Identify which cell holds the provided text, then report its [X, Y] central coordinate. 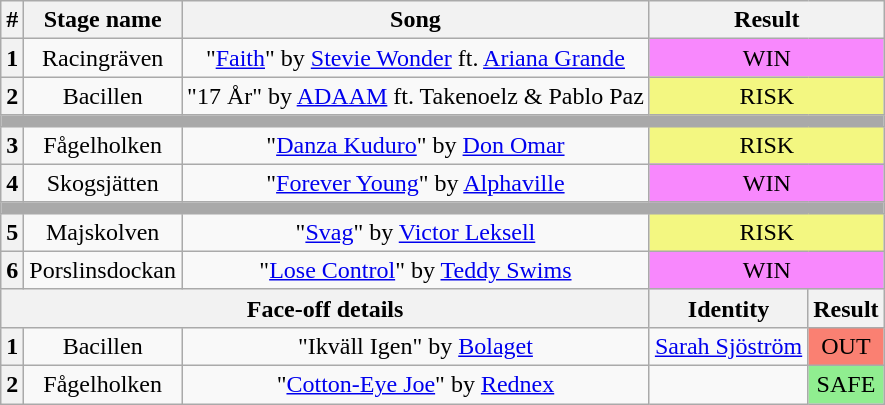
Song [416, 20]
Identity [728, 308]
# [12, 20]
Racingräven [103, 58]
"Lose Control" by Teddy Swims [416, 270]
SAFE [846, 384]
4 [12, 183]
OUT [846, 346]
Sarah Sjöström [728, 346]
5 [12, 232]
Porslinsdockan [103, 270]
3 [12, 145]
"Cotton-Eye Joe" by Rednex [416, 384]
Face-off details [326, 308]
Majskolven [103, 232]
"Svag" by Victor Leksell [416, 232]
"Ikväll Igen" by Bolaget [416, 346]
Skogsjätten [103, 183]
"Faith" by Stevie Wonder ft. Ariana Grande [416, 58]
"Danza Kuduro" by Don Omar [416, 145]
6 [12, 270]
"17 År" by ADAAM ft. Takenoelz & Pablo Paz [416, 96]
"Forever Young" by Alphaville [416, 183]
Stage name [103, 20]
